Detect which cell encompasses the target text, then output its (X, Y) center coordinate. 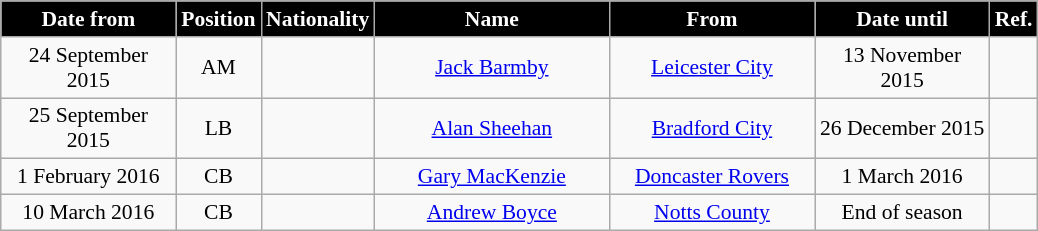
25 September 2015 (88, 128)
Jack Barmby (492, 68)
Ref. (1014, 19)
Andrew Boyce (492, 213)
26 December 2015 (902, 128)
Name (492, 19)
1 February 2016 (88, 177)
Alan Sheehan (492, 128)
AM (218, 68)
End of season (902, 213)
10 March 2016 (88, 213)
13 November 2015 (902, 68)
Date until (902, 19)
Date from (88, 19)
24 September 2015 (88, 68)
Position (218, 19)
1 March 2016 (902, 177)
LB (218, 128)
From (712, 19)
Notts County (712, 213)
Gary MacKenzie (492, 177)
Leicester City (712, 68)
Doncaster Rovers (712, 177)
Nationality (318, 19)
Bradford City (712, 128)
